Locate the cell with the specified text and output its [x, y] center coordinate. 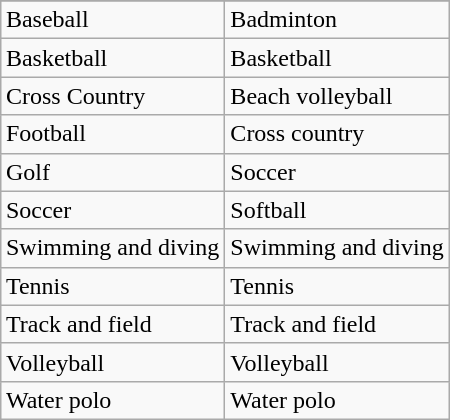
Cross Country [112, 96]
Beach volleyball [337, 96]
Football [112, 134]
Cross country [337, 134]
Golf [112, 172]
Softball [337, 210]
Badminton [337, 20]
Baseball [112, 20]
